Return (X, Y) of the center of cell containing provided text 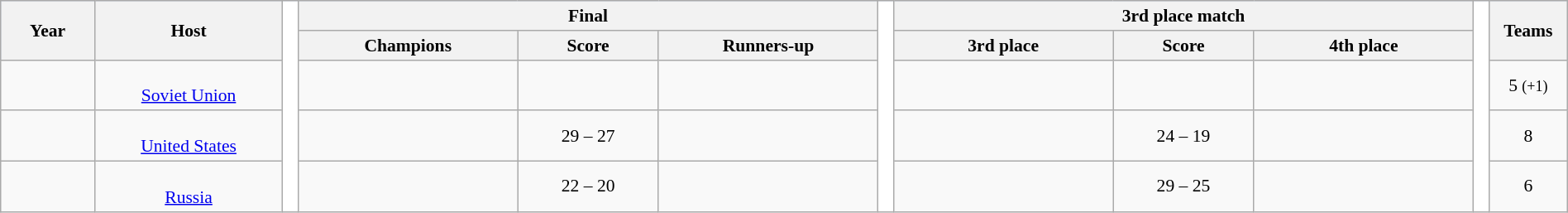
8 (1528, 136)
United States (189, 136)
22 – 20 (588, 187)
5 (+1) (1528, 85)
Host (189, 30)
29 – 25 (1183, 187)
Teams (1528, 30)
29 – 27 (588, 136)
3rd place (1004, 46)
4th place (1363, 46)
3rd place match (1184, 16)
24 – 19 (1183, 136)
6 (1528, 187)
Runners-up (767, 46)
Final (589, 16)
Champions (409, 46)
Russia (189, 187)
Year (48, 30)
Soviet Union (189, 85)
